Output the (X, Y) coordinate of the center of the cell containing the given text.  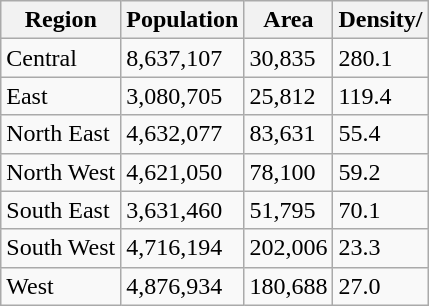
Population (182, 20)
North East (61, 134)
51,795 (288, 210)
4,716,194 (182, 248)
83,631 (288, 134)
3,080,705 (182, 96)
25,812 (288, 96)
South East (61, 210)
East (61, 96)
23.3 (380, 248)
4,621,050 (182, 172)
4,632,077 (182, 134)
South West (61, 248)
55.4 (380, 134)
Central (61, 58)
180,688 (288, 286)
Area (288, 20)
Region (61, 20)
Density/ (380, 20)
70.1 (380, 210)
119.4 (380, 96)
3,631,460 (182, 210)
78,100 (288, 172)
27.0 (380, 286)
59.2 (380, 172)
280.1 (380, 58)
202,006 (288, 248)
West (61, 286)
8,637,107 (182, 58)
North West (61, 172)
30,835 (288, 58)
4,876,934 (182, 286)
